Output the [X, Y] coordinate of the center of the cell containing the given text.  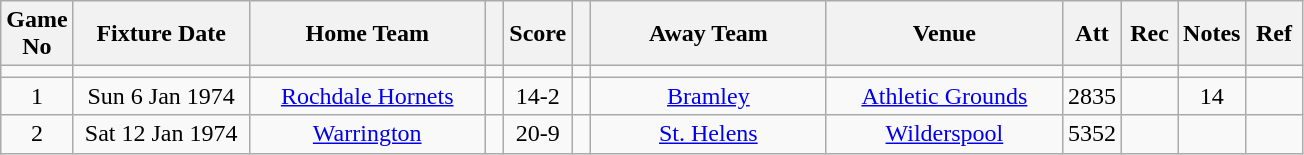
14 [1212, 96]
Warrington [367, 134]
Notes [1212, 34]
Fixture Date [161, 34]
5352 [1092, 134]
St. Helens [708, 134]
Sun 6 Jan 1974 [161, 96]
Sat 12 Jan 1974 [161, 134]
Away Team [708, 34]
Rec [1150, 34]
Rochdale Hornets [367, 96]
Athletic Grounds [944, 96]
1 [37, 96]
Game No [37, 34]
14-2 [538, 96]
Ref [1274, 34]
Bramley [708, 96]
Att [1092, 34]
Score [538, 34]
Wilderspool [944, 134]
2 [37, 134]
20-9 [538, 134]
2835 [1092, 96]
Venue [944, 34]
Home Team [367, 34]
